Provide the (x, y) coordinate of the cell's center where the given text is located.  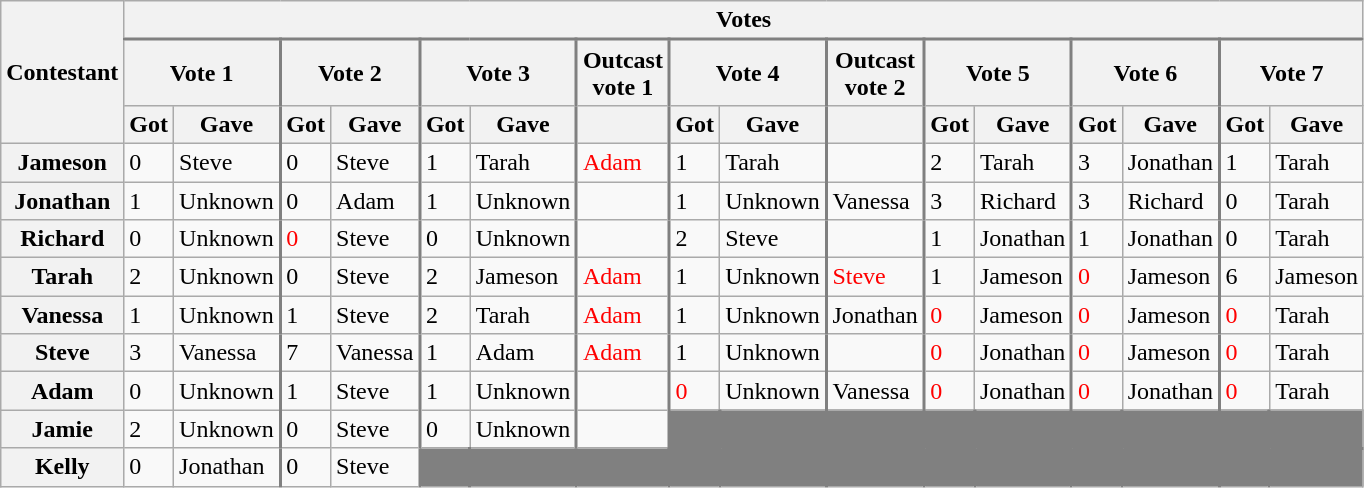
Vote 7 (1291, 73)
6 (1244, 277)
7 (305, 353)
Vote 6 (1146, 73)
Vote 2 (350, 73)
Jamie (62, 429)
Outcastvote 1 (624, 73)
Vote 3 (498, 73)
Outcastvote 2 (875, 73)
Contestant (62, 72)
Vote 4 (748, 73)
Votes (744, 20)
Vote 1 (202, 73)
Vote 5 (998, 73)
Kelly (62, 467)
